Locate the cell with the specified text and output its [X, Y] center coordinate. 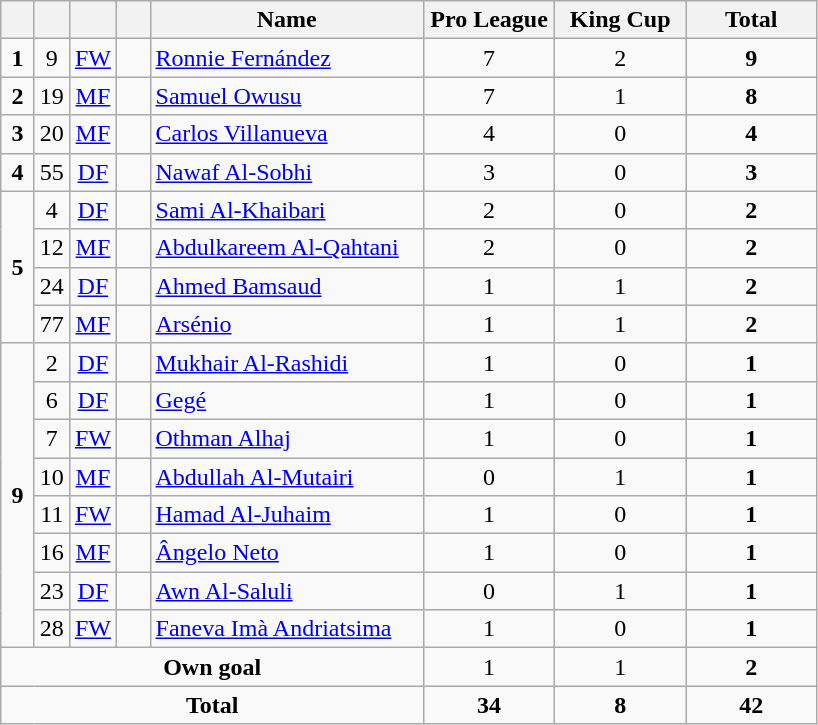
10 [52, 477]
Othman Alhaj [287, 438]
12 [52, 248]
42 [752, 705]
Nawaf Al-Sobhi [287, 172]
Abdulkareem Al-Qahtani [287, 248]
Samuel Owusu [287, 96]
Arsénio [287, 324]
Abdullah Al-Mutairi [287, 477]
34 [490, 705]
Carlos Villanueva [287, 134]
Sami Al-Khaibari [287, 210]
Gegé [287, 400]
Faneva Imà Andriatsima [287, 629]
Hamad Al-Juhaim [287, 515]
20 [52, 134]
Pro League [490, 20]
77 [52, 324]
Awn Al-Saluli [287, 591]
Mukhair Al-Rashidi [287, 362]
Ahmed Bamsaud [287, 286]
Name [287, 20]
16 [52, 553]
11 [52, 515]
Own goal [212, 667]
24 [52, 286]
King Cup [620, 20]
Ângelo Neto [287, 553]
Ronnie Fernández [287, 58]
55 [52, 172]
6 [52, 400]
23 [52, 591]
5 [18, 267]
28 [52, 629]
19 [52, 96]
